Find where the given text appears and provide that cell's center as [X, Y] coordinate. 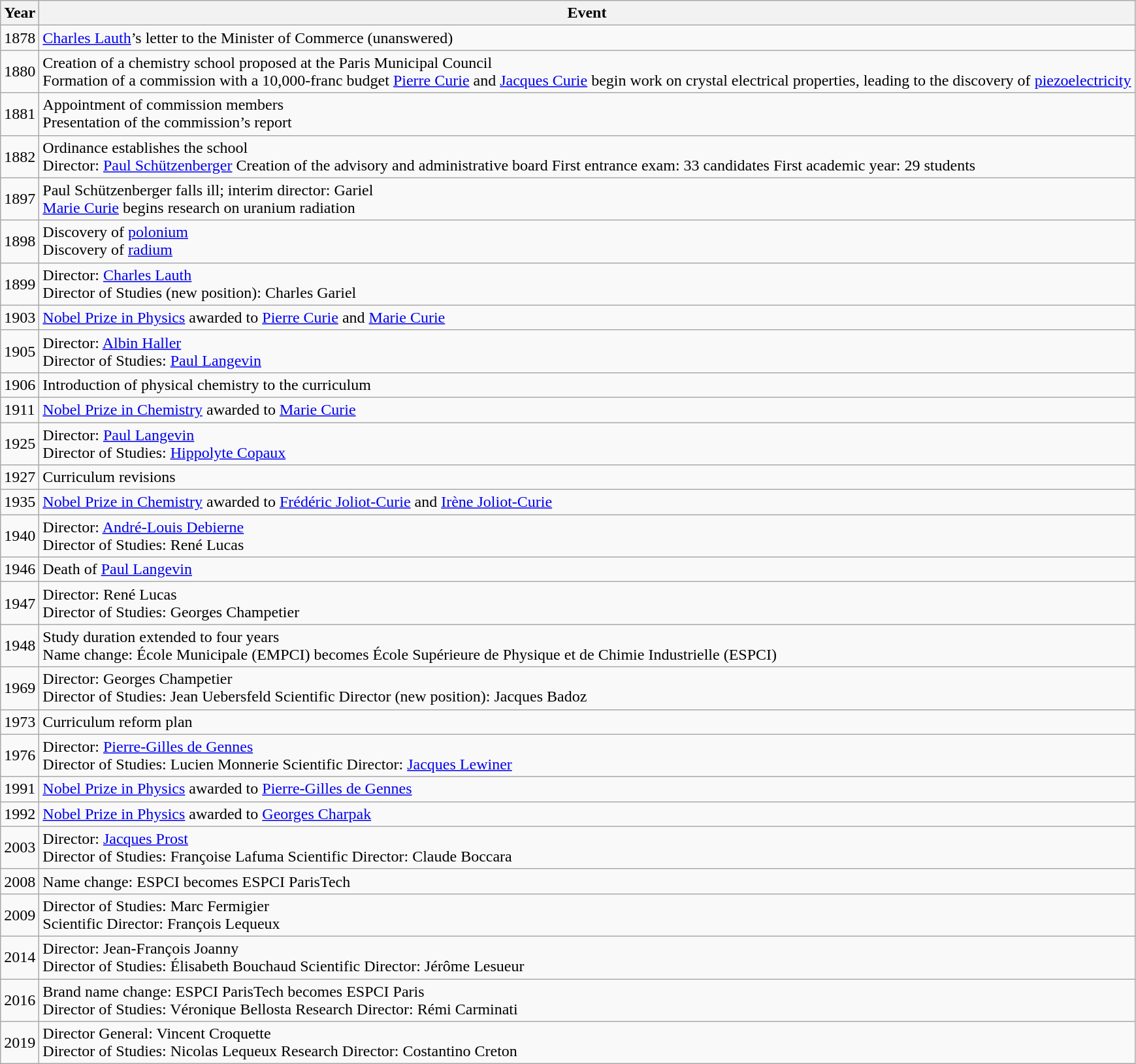
Director: Jacques ProstDirector of Studies: Françoise Lafuma Scientific Director: Claude Boccara [587, 848]
Director: Georges ChampetierDirector of Studies: Jean Uebersfeld Scientific Director (new position): Jacques Badoz [587, 688]
Brand name change: ESPCI ParisTech becomes ESPCI ParisDirector of Studies: Véronique Bellosta Research Director: Rémi Carminati [587, 999]
Charles Lauth’s letter to the Minister of Commerce (unanswered) [587, 38]
2016 [20, 999]
1880 [20, 72]
1935 [20, 502]
Director: Charles LauthDirector of Studies (new position): Charles Gariel [587, 283]
Director: René LucasDirector of Studies: Georges Champetier [587, 604]
1903 [20, 317]
Director General: Vincent CroquetteDirector of Studies: Nicolas Lequeux Research Director: Costantino Creton [587, 1042]
1948 [20, 645]
1881 [20, 114]
Appointment of commission membersPresentation of the commission’s report [587, 114]
1898 [20, 242]
Paul Schützenberger falls ill; interim director: GarielMarie Curie begins research on uranium radiation [587, 199]
1946 [20, 570]
Study duration extended to four yearsName change: École Municipale (EMPCI) becomes École Supérieure de Physique et de Chimie Industrielle (ESPCI) [587, 645]
1976 [20, 755]
Nobel Prize in Physics awarded to Georges Charpak [587, 814]
Nobel Prize in Chemistry awarded to Frédéric Joliot-Curie and Irène Joliot-Curie [587, 502]
2014 [20, 958]
1905 [20, 351]
2019 [20, 1042]
Event [587, 13]
Director: Jean-François JoannyDirector of Studies: Élisabeth Bouchaud Scientific Director: Jérôme Lesueur [587, 958]
2009 [20, 914]
1899 [20, 283]
1969 [20, 688]
Director: Pierre-Gilles de GennesDirector of Studies: Lucien Monnerie Scientific Director: Jacques Lewiner [587, 755]
1925 [20, 443]
Introduction of physical chemistry to the curriculum [587, 385]
Director: Albin HallerDirector of Studies: Paul Langevin [587, 351]
1973 [20, 722]
Year [20, 13]
Nobel Prize in Chemistry awarded to Marie Curie [587, 410]
1897 [20, 199]
1927 [20, 477]
Nobel Prize in Physics awarded to Pierre Curie and Marie Curie [587, 317]
1947 [20, 604]
1906 [20, 385]
Death of Paul Langevin [587, 570]
1882 [20, 157]
1911 [20, 410]
Curriculum revisions [587, 477]
Director: André-Louis DebierneDirector of Studies: René Lucas [587, 536]
Director: Paul LangevinDirector of Studies: Hippolyte Copaux [587, 443]
2008 [20, 881]
Discovery of poloniumDiscovery of radium [587, 242]
1940 [20, 536]
Name change: ESPCI becomes ESPCI ParisTech [587, 881]
1992 [20, 814]
Curriculum reform plan [587, 722]
1878 [20, 38]
Director of Studies: Marc FermigierScientific Director: François Lequeux [587, 914]
Nobel Prize in Physics awarded to Pierre-Gilles de Gennes [587, 789]
1991 [20, 789]
2003 [20, 848]
